Extract the (X, Y) coordinate from the center of the cell holding the provided text.  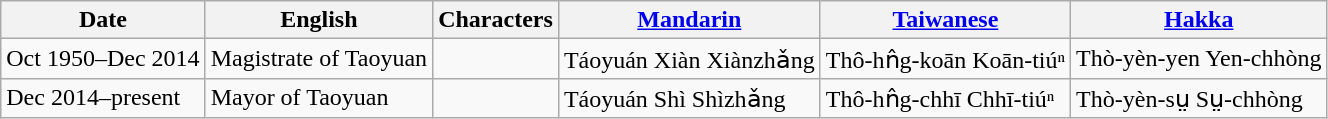
Date (103, 20)
Mandarin (689, 20)
Hakka (1199, 20)
Dec 2014–present (103, 98)
Táoyuán Shì Shìzhǎng (689, 98)
Thò-yèn-sṳ Sṳ-chhòng (1199, 98)
Mayor of Taoyuan (319, 98)
Thô-hn̂g-chhī Chhī-tiúⁿ (945, 98)
Oct 1950–Dec 2014 (103, 59)
Magistrate of Taoyuan (319, 59)
Thô-hn̂g-koān Koān-tiúⁿ (945, 59)
English (319, 20)
Characters (496, 20)
Táoyuán Xiàn Xiànzhǎng (689, 59)
Thò-yèn-yen Yen-chhòng (1199, 59)
Taiwanese (945, 20)
